Output the [x, y] coordinate of the center of the cell containing the given text.  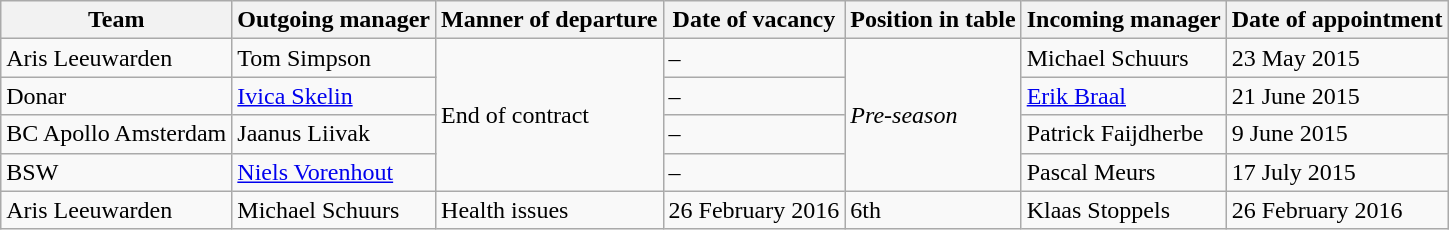
Incoming manager [1124, 20]
Date of appointment [1337, 20]
Position in table [933, 20]
Date of vacancy [754, 20]
Team [116, 20]
BSW [116, 172]
Outgoing manager [334, 20]
Jaanus Liivak [334, 134]
BC Apollo Amsterdam [116, 134]
Ivica Skelin [334, 96]
6th [933, 210]
21 June 2015 [1337, 96]
Donar [116, 96]
17 July 2015 [1337, 172]
Pascal Meurs [1124, 172]
Manner of departure [550, 20]
Health issues [550, 210]
Pre-season [933, 115]
Klaas Stoppels [1124, 210]
Niels Vorenhout [334, 172]
9 June 2015 [1337, 134]
Tom Simpson [334, 58]
End of contract [550, 115]
23 May 2015 [1337, 58]
Erik Braal [1124, 96]
Patrick Faijdherbe [1124, 134]
